Capture the cell that displays the provided text and extract its [X, Y] central coordinate. 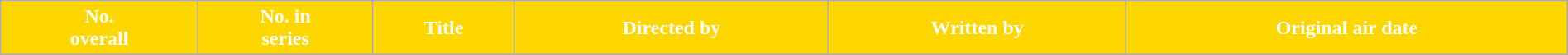
Title [443, 28]
Original air date [1347, 28]
No.overall [99, 28]
No. inseries [285, 28]
Written by [978, 28]
Directed by [672, 28]
